For the text-containing cell, return its midpoint in (x, y) coordinate format. 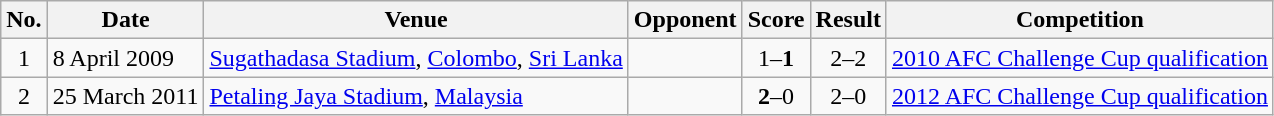
Date (126, 20)
Competition (1080, 20)
Score (776, 20)
Petaling Jaya Stadium, Malaysia (416, 96)
Venue (416, 20)
2012 AFC Challenge Cup qualification (1080, 96)
Result (848, 20)
No. (24, 20)
2010 AFC Challenge Cup qualification (1080, 58)
25 March 2011 (126, 96)
1–1 (776, 58)
Sugathadasa Stadium, Colombo, Sri Lanka (416, 58)
Opponent (685, 20)
2 (24, 96)
2–2 (848, 58)
1 (24, 58)
8 April 2009 (126, 58)
